Return [X, Y] of the center of cell containing provided text 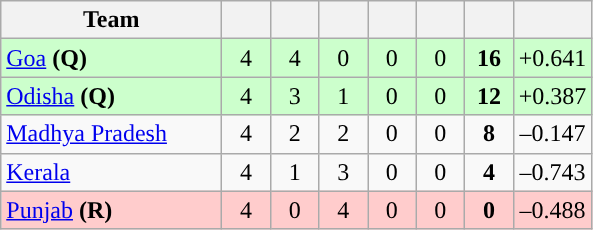
Goa (Q) [112, 58]
Odisha (Q) [112, 96]
+0.641 [552, 58]
Kerala [112, 172]
–0.147 [552, 134]
–0.743 [552, 172]
12 [490, 96]
Team [112, 20]
16 [490, 58]
8 [490, 134]
Punjab (R) [112, 210]
+0.387 [552, 96]
–0.488 [552, 210]
Madhya Pradesh [112, 134]
